Pinpoint the cell where the given text exists, returning its [X, Y] midpoint coordinate. 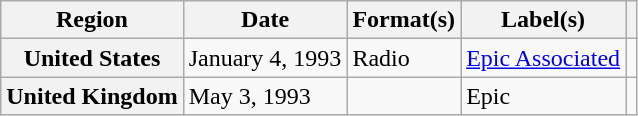
United States [92, 58]
United Kingdom [92, 96]
Date [265, 20]
January 4, 1993 [265, 58]
Label(s) [544, 20]
Epic [544, 96]
Region [92, 20]
Epic Associated [544, 58]
May 3, 1993 [265, 96]
Format(s) [404, 20]
Radio [404, 58]
